Determine the (X, Y) coordinate at the center of the cell enclosing the given text.  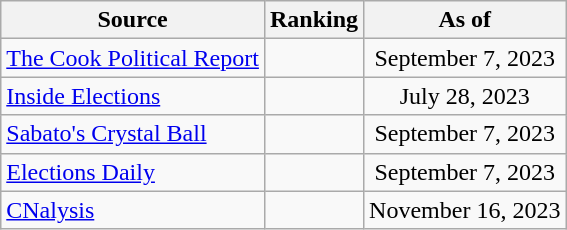
The Cook Political Report (133, 58)
CNalysis (133, 210)
Sabato's Crystal Ball (133, 134)
November 16, 2023 (465, 210)
Inside Elections (133, 96)
Elections Daily (133, 172)
Ranking (314, 20)
As of (465, 20)
Source (133, 20)
July 28, 2023 (465, 96)
